Detect which cell encompasses the target text, then output its (X, Y) center coordinate. 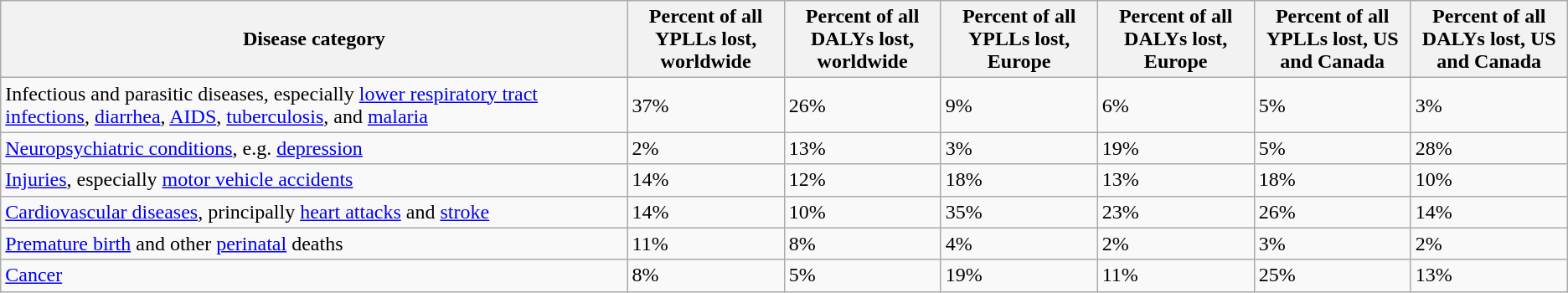
Cancer (314, 275)
Injuries, especially motor vehicle accidents (314, 180)
12% (863, 180)
Percent of all DALYs lost, worldwide (863, 39)
Percent of all YPLLs lost, Europe (1019, 39)
Percent of all DALYs lost, Europe (1176, 39)
Percent of all DALYs lost, US and Canada (1489, 39)
Cardiovascular diseases, principally heart attacks and stroke (314, 212)
Disease category (314, 39)
Infectious and parasitic diseases, especially lower respiratory tract infections, diarrhea, AIDS, tuberculosis, and malaria (314, 105)
Premature birth and other perinatal deaths (314, 244)
Neuropsychiatric conditions, e.g. depression (314, 148)
6% (1176, 105)
23% (1176, 212)
Percent of all YPLLs lost, worldwide (705, 39)
35% (1019, 212)
Percent of all YPLLs lost, US and Canada (1332, 39)
9% (1019, 105)
25% (1332, 275)
37% (705, 105)
28% (1489, 148)
4% (1019, 244)
